Scan for the cell matching the given text and deliver its (X, Y) coordinate at center. 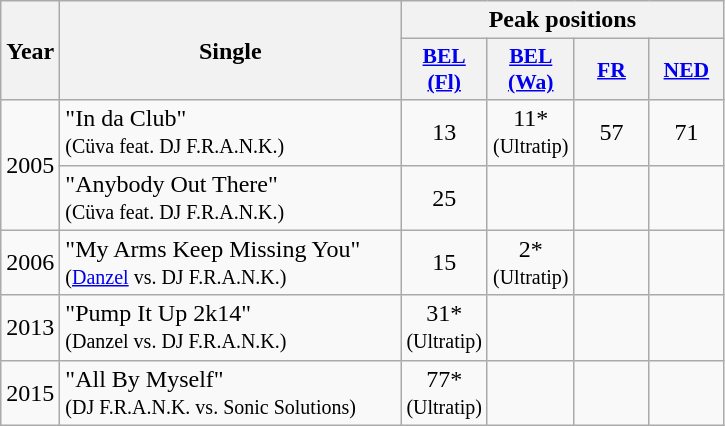
BEL(Fl) (444, 70)
13 (444, 132)
"My Arms Keep Missing You" (Danzel vs. DJ F.R.A.N.K.) (230, 262)
"Anybody Out There"(Cüva feat. DJ F.R.A.N.K.) (230, 198)
Year (30, 50)
77*(Ultratip) (444, 392)
"All By Myself" (DJ F.R.A.N.K. vs. Sonic Solutions) (230, 392)
2015 (30, 392)
2006 (30, 262)
71 (686, 132)
FR (612, 70)
15 (444, 262)
2005 (30, 165)
Peak positions (562, 20)
31*(Ultratip) (444, 328)
25 (444, 198)
"Pump It Up 2k14" (Danzel vs. DJ F.R.A.N.K.) (230, 328)
57 (612, 132)
NED (686, 70)
11*(Ultratip) (530, 132)
BEL(Wa) (530, 70)
Single (230, 50)
2*(Ultratip) (530, 262)
"In da Club"(Cüva feat. DJ F.R.A.N.K.) (230, 132)
2013 (30, 328)
